Output the [X, Y] coordinate of the center of the cell containing the given text.  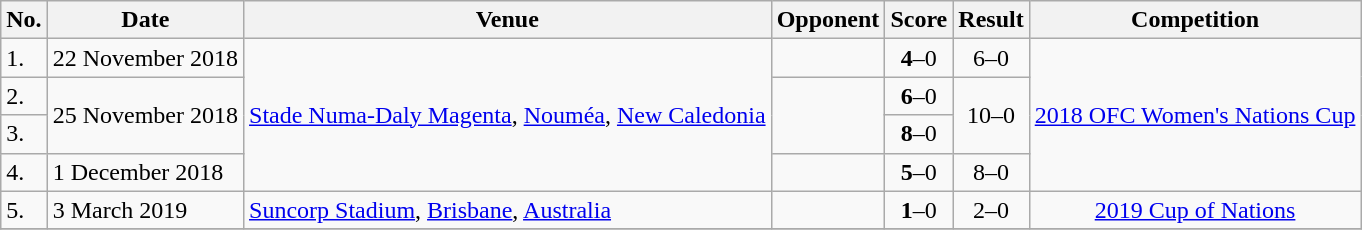
22 November 2018 [145, 58]
10–0 [991, 115]
2–0 [991, 210]
Stade Numa-Daly Magenta, Nouméa, New Caledonia [508, 115]
Result [991, 20]
Suncorp Stadium, Brisbane, Australia [508, 210]
4. [24, 172]
Score [919, 20]
1–0 [919, 210]
1. [24, 58]
25 November 2018 [145, 115]
No. [24, 20]
2019 Cup of Nations [1195, 210]
2. [24, 96]
5–0 [919, 172]
5. [24, 210]
Opponent [828, 20]
Date [145, 20]
3. [24, 134]
Venue [508, 20]
3 March 2019 [145, 210]
4–0 [919, 58]
Competition [1195, 20]
2018 OFC Women's Nations Cup [1195, 115]
1 December 2018 [145, 172]
